Pinpoint the cell where the given text exists, returning its (X, Y) midpoint coordinate. 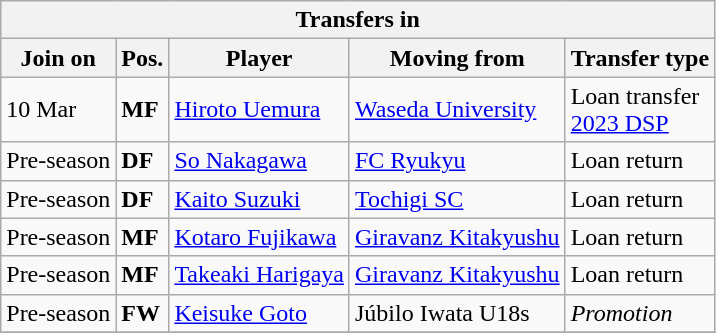
Kotaro Fujikawa (260, 237)
FW (142, 313)
Takeaki Harigaya (260, 275)
Transfers in (358, 20)
Pos. (142, 58)
Player (260, 58)
10 Mar (58, 110)
Moving from (457, 58)
Transfer type (640, 58)
Keisuke Goto (260, 313)
Kaito Suzuki (260, 199)
Hiroto Uemura (260, 110)
Join on (58, 58)
Waseda University (457, 110)
So Nakagawa (260, 161)
Loan transfer 2023 DSP (640, 110)
Júbilo Iwata U18s (457, 313)
Promotion (640, 313)
FC Ryukyu (457, 161)
Tochigi SC (457, 199)
